For the text-containing cell, return its midpoint in [x, y] coordinate format. 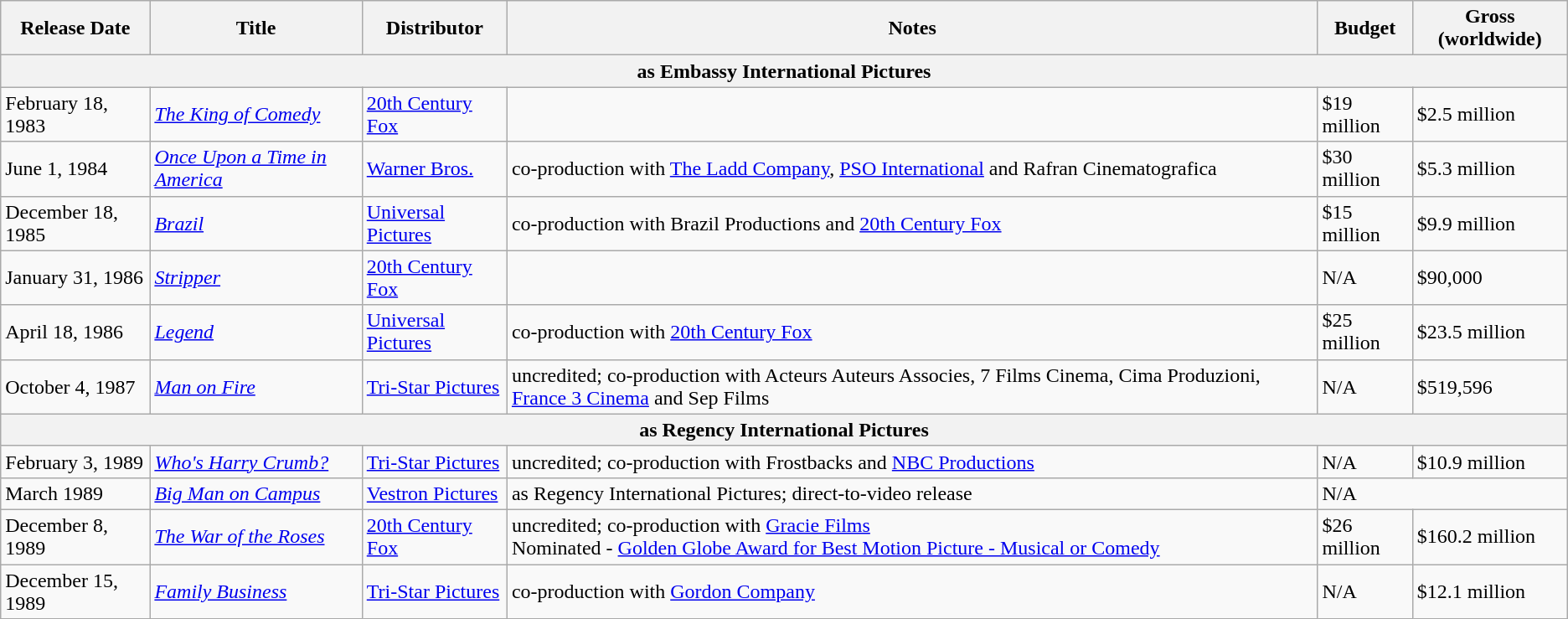
co-production with Gordon Company [912, 591]
$30 million [1365, 169]
Legend [256, 332]
as Regency International Pictures [784, 430]
January 31, 1986 [75, 278]
Once Upon a Time in America [256, 169]
$15 million [1365, 223]
$26 million [1365, 536]
as Embassy International Pictures [784, 71]
Release Date [75, 28]
The King of Comedy [256, 114]
June 1, 1984 [75, 169]
February 3, 1989 [75, 462]
co-production with 20th Century Fox [912, 332]
April 18, 1986 [75, 332]
$5.3 million [1489, 169]
as Regency International Pictures; direct-to-video release [912, 493]
co-production with The Ladd Company, PSO International and Rafran Cinematografica [912, 169]
The War of the Roses [256, 536]
December 8, 1989 [75, 536]
October 4, 1987 [75, 387]
$10.9 million [1489, 462]
$160.2 million [1489, 536]
Notes [912, 28]
$90,000 [1489, 278]
Stripper [256, 278]
February 18, 1983 [75, 114]
Who's Harry Crumb? [256, 462]
$12.1 million [1489, 591]
Family Business [256, 591]
$9.9 million [1489, 223]
$25 million [1365, 332]
co-production with Brazil Productions and 20th Century Fox [912, 223]
December 18, 1985 [75, 223]
$519,596 [1489, 387]
uncredited; co-production with Acteurs Auteurs Associes, 7 Films Cinema, Cima Produzioni, France 3 Cinema and Sep Films [912, 387]
Brazil [256, 223]
Distributor [434, 28]
uncredited; co-production with Frostbacks and NBC Productions [912, 462]
Budget [1365, 28]
December 15, 1989 [75, 591]
Vestron Pictures [434, 493]
Big Man on Campus [256, 493]
Man on Fire [256, 387]
$19 million [1365, 114]
Gross (worldwide) [1489, 28]
uncredited; co-production with Gracie Films Nominated - Golden Globe Award for Best Motion Picture - Musical or Comedy [912, 536]
$23.5 million [1489, 332]
Warner Bros. [434, 169]
March 1989 [75, 493]
$2.5 million [1489, 114]
Title [256, 28]
